For the text-containing cell, return its midpoint in [x, y] coordinate format. 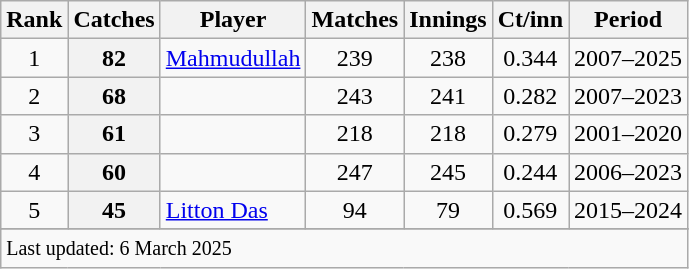
247 [355, 172]
45 [114, 210]
1 [34, 58]
Last updated: 6 March 2025 [344, 248]
0.244 [530, 172]
3 [34, 134]
243 [355, 96]
241 [448, 96]
Litton Das [233, 210]
61 [114, 134]
Matches [355, 20]
2015–2024 [628, 210]
Ct/inn [530, 20]
0.344 [530, 58]
Rank [34, 20]
82 [114, 58]
Mahmudullah [233, 58]
Catches [114, 20]
2006–2023 [628, 172]
2 [34, 96]
Period [628, 20]
2007–2023 [628, 96]
Innings [448, 20]
79 [448, 210]
4 [34, 172]
94 [355, 210]
238 [448, 58]
2001–2020 [628, 134]
60 [114, 172]
0.282 [530, 96]
Player [233, 20]
2007–2025 [628, 58]
245 [448, 172]
0.569 [530, 210]
0.279 [530, 134]
239 [355, 58]
5 [34, 210]
68 [114, 96]
